Output the (X, Y) coordinate of the center of the cell containing the given text.  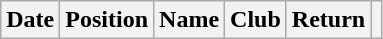
Club (256, 20)
Date (30, 20)
Position (107, 20)
Return (328, 20)
Name (190, 20)
